Capture the cell that displays the provided text and extract its (X, Y) central coordinate. 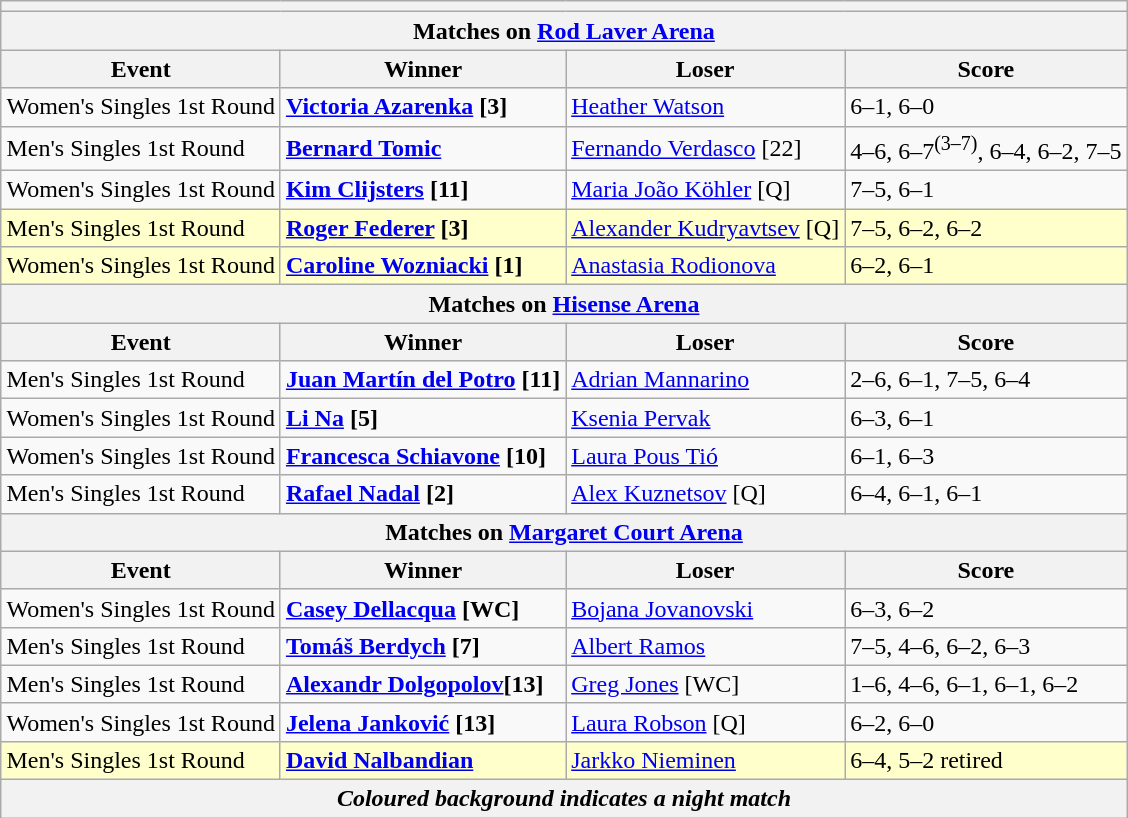
Alexandr Dolgopolov[13] (422, 684)
Bojana Jovanovski (706, 608)
Jelena Janković [13] (422, 722)
Bernard Tomic (422, 148)
Victoria Azarenka [3] (422, 107)
Maria João Köhler [Q] (706, 190)
Jarkko Nieminen (706, 760)
Alex Kuznetsov [Q] (706, 494)
6–2, 6–0 (986, 722)
Caroline Wozniacki [1] (422, 266)
Albert Ramos (706, 646)
6–2, 6–1 (986, 266)
Laura Pous Tió (706, 456)
Francesca Schiavone [10] (422, 456)
6–3, 6–2 (986, 608)
6–1, 6–0 (986, 107)
Alexander Kudryavtsev [Q] (706, 228)
Laura Robson [Q] (706, 722)
2–6, 6–1, 7–5, 6–4 (986, 380)
Casey Dellacqua [WC] (422, 608)
6–4, 6–1, 6–1 (986, 494)
Heather Watson (706, 107)
Fernando Verdasco [22] (706, 148)
6–4, 5–2 retired (986, 760)
7–5, 4–6, 6–2, 6–3 (986, 646)
Matches on Margaret Court Arena (564, 532)
Matches on Hisense Arena (564, 304)
Coloured background indicates a night match (564, 799)
7–5, 6–1 (986, 190)
4–6, 6–7(3–7), 6–4, 6–2, 7–5 (986, 148)
David Nalbandian (422, 760)
7–5, 6–2, 6–2 (986, 228)
Adrian Mannarino (706, 380)
Tomáš Berdych [7] (422, 646)
Li Na [5] (422, 418)
Matches on Rod Laver Arena (564, 31)
Rafael Nadal [2] (422, 494)
Kim Clijsters [11] (422, 190)
1–6, 4–6, 6–1, 6–1, 6–2 (986, 684)
6–3, 6–1 (986, 418)
Greg Jones [WC] (706, 684)
6–1, 6–3 (986, 456)
Ksenia Pervak (706, 418)
Roger Federer [3] (422, 228)
Juan Martín del Potro [11] (422, 380)
Anastasia Rodionova (706, 266)
